Return [X, Y] of the center of cell containing provided text 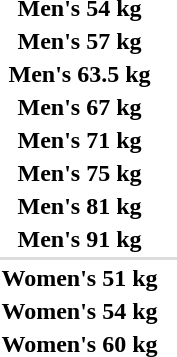
Men's 75 kg [80, 173]
Men's 81 kg [80, 206]
Women's 54 kg [80, 311]
Men's 67 kg [80, 107]
Men's 91 kg [80, 239]
Men's 57 kg [80, 41]
Men's 63.5 kg [80, 74]
Men's 71 kg [80, 140]
Women's 51 kg [80, 278]
